Return the [X, Y] coordinate for the center point of the cell that contains the specified text.  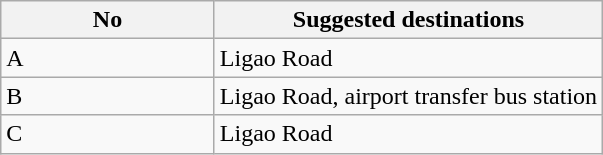
No [108, 20]
Suggested destinations [408, 20]
A [108, 58]
B [108, 96]
Ligao Road, airport transfer bus station [408, 96]
C [108, 134]
